Capture the cell that displays the provided text and extract its (x, y) central coordinate. 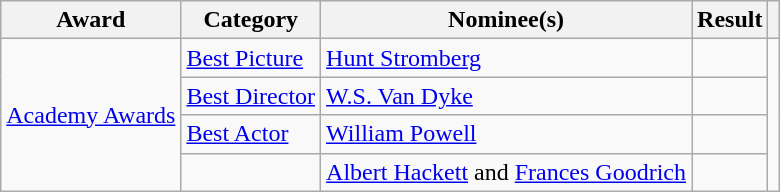
Best Actor (251, 134)
Academy Awards (91, 115)
Result (730, 20)
William Powell (506, 134)
Award (91, 20)
Category (251, 20)
Albert Hackett and Frances Goodrich (506, 172)
Best Picture (251, 58)
W.S. Van Dyke (506, 96)
Best Director (251, 96)
Nominee(s) (506, 20)
Hunt Stromberg (506, 58)
